Extract the [X, Y] coordinate from the center of the cell holding the provided text.  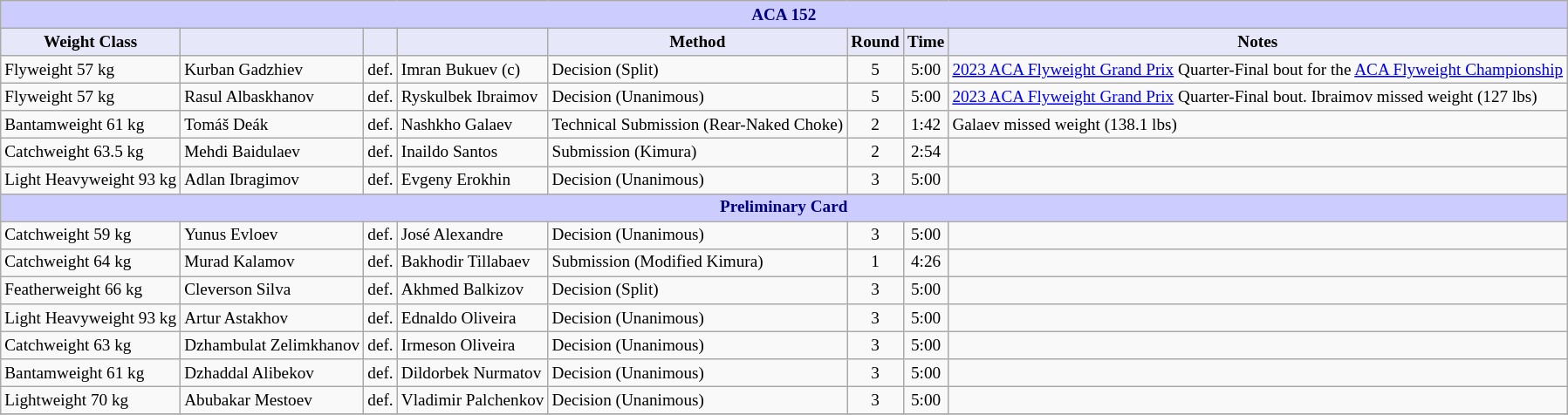
Akhmed Balkizov [473, 290]
Artur Astakhov [272, 318]
Adlan Ibragimov [272, 180]
Cleverson Silva [272, 290]
Bakhodir Tillabaev [473, 262]
Notes [1258, 42]
Tomáš Deák [272, 125]
Technical Submission (Rear-Naked Choke) [698, 125]
Time [925, 42]
Murad Kalamov [272, 262]
Method [698, 42]
Abubakar Mestoev [272, 401]
Ednaldo Oliveira [473, 318]
Dildorbek Nurmatov [473, 373]
Galaev missed weight (138.1 lbs) [1258, 125]
Catchweight 63.5 kg [91, 153]
Dzhambulat Zelimkhanov [272, 345]
1:42 [925, 125]
Kurban Gadzhiev [272, 70]
ACA 152 [784, 15]
Weight Class [91, 42]
Round [876, 42]
Yunus Evloev [272, 235]
Nashkho Galaev [473, 125]
José Alexandre [473, 235]
Submission (Kimura) [698, 153]
Lightweight 70 kg [91, 401]
1 [876, 262]
4:26 [925, 262]
Dzhaddal Alibekov [272, 373]
2023 ACA Flyweight Grand Prix Quarter-Final bout for the ACA Flyweight Championship [1258, 70]
Featherweight 66 kg [91, 290]
Submission (Modified Kimura) [698, 262]
Imran Bukuev (c) [473, 70]
Inaildo Santos [473, 153]
Vladimir Palchenkov [473, 401]
Catchweight 64 kg [91, 262]
2023 ACA Flyweight Grand Prix Quarter-Final bout. Ibraimov missed weight (127 lbs) [1258, 97]
Catchweight 63 kg [91, 345]
Mehdi Baidulaev [272, 153]
2:54 [925, 153]
Preliminary Card [784, 207]
Catchweight 59 kg [91, 235]
Rasul Albaskhanov [272, 97]
Ryskulbek Ibraimov [473, 97]
Irmeson Oliveira [473, 345]
Evgeny Erokhin [473, 180]
